Pinpoint the cell where the given text exists, returning its [X, Y] midpoint coordinate. 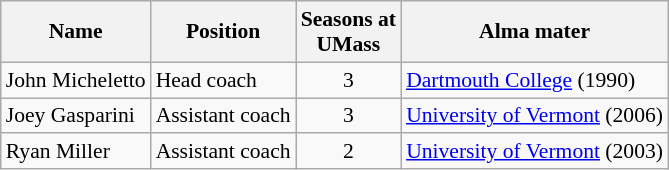
Head coach [224, 80]
Dartmouth College (1990) [534, 80]
Seasons atUMass [348, 32]
2 [348, 152]
University of Vermont (2006) [534, 116]
Joey Gasparini [76, 116]
Alma mater [534, 32]
Ryan Miller [76, 152]
Position [224, 32]
John Micheletto [76, 80]
Name [76, 32]
University of Vermont (2003) [534, 152]
